Detect which cell encompasses the target text, then output its (X, Y) center coordinate. 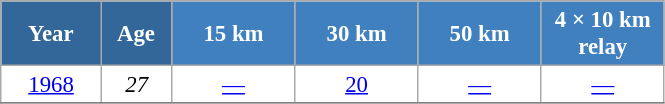
20 (356, 85)
50 km (480, 34)
Year (52, 34)
Age (136, 34)
4 × 10 km relay (602, 34)
30 km (356, 34)
1968 (52, 85)
15 km (234, 34)
27 (136, 85)
